Output the [x, y] coordinate of the center of the cell containing the given text.  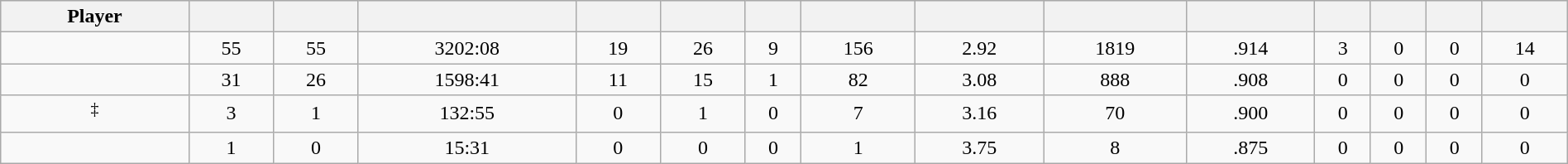
70 [1115, 114]
.908 [1250, 80]
15 [703, 80]
3.16 [979, 114]
.914 [1250, 48]
14 [1525, 48]
.875 [1250, 147]
156 [858, 48]
7 [858, 114]
888 [1115, 80]
1598:41 [466, 80]
11 [619, 80]
8 [1115, 147]
132:55 [466, 114]
82 [858, 80]
.900 [1250, 114]
Player [94, 17]
‡ [94, 114]
19 [619, 48]
15:31 [466, 147]
1819 [1115, 48]
9 [773, 48]
3.75 [979, 147]
3.08 [979, 80]
31 [232, 80]
3202:08 [466, 48]
2.92 [979, 48]
